Scan for the cell matching the given text and deliver its [x, y] coordinate at center. 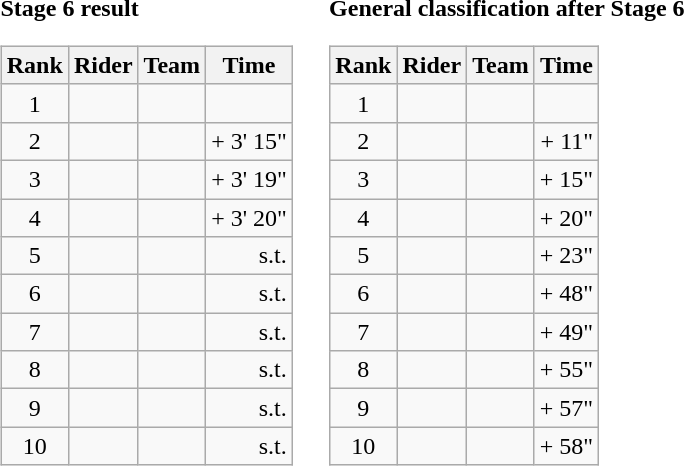
+ 23" [566, 256]
+ 49" [566, 332]
+ 58" [566, 446]
+ 3' 19" [250, 179]
+ 11" [566, 141]
+ 55" [566, 370]
+ 20" [566, 217]
+ 48" [566, 294]
+ 15" [566, 179]
+ 3' 15" [250, 141]
+ 57" [566, 408]
+ 3' 20" [250, 217]
